Output the [x, y] coordinate of the center of the cell containing the given text.  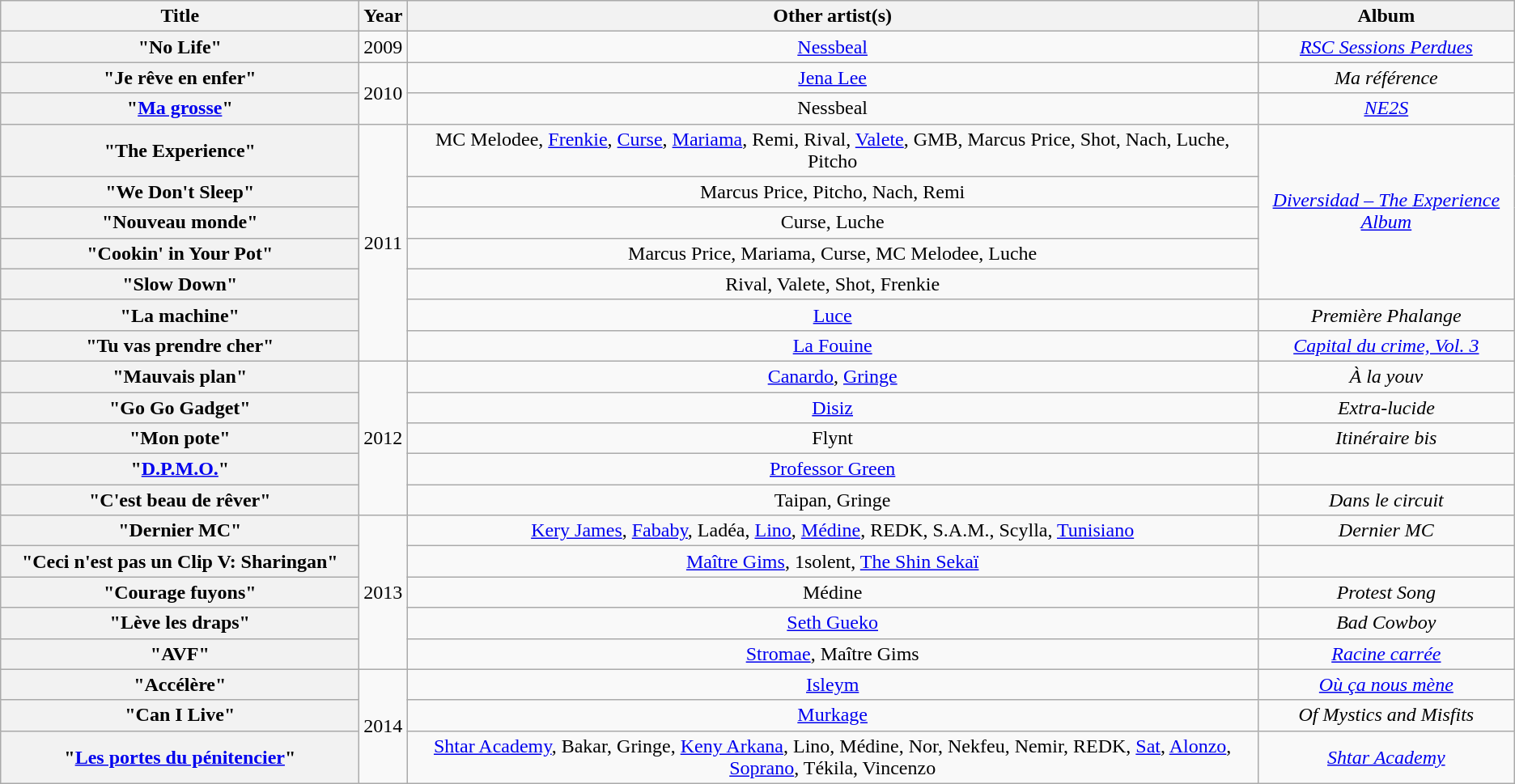
Shtar Academy [1386, 757]
Luce [833, 315]
Isleym [833, 684]
Title [180, 16]
2013 [384, 592]
À la youv [1386, 376]
"Les portes du pénitencier" [180, 757]
"Courage fuyons" [180, 592]
Rival, Valete, Shot, Frenkie [833, 284]
Ma référence [1386, 78]
2012 [384, 438]
"Nouveau monde" [180, 222]
Seth Gueko [833, 623]
NE2S [1386, 108]
Protest Song [1386, 592]
Other artist(s) [833, 16]
Diversidad – The Experience Album [1386, 212]
"No Life" [180, 47]
"Mauvais plan" [180, 376]
"Je rêve en enfer" [180, 78]
Maître Gims, 1solent, The Shin Sekaï [833, 562]
"Slow Down" [180, 284]
Marcus Price, Pitcho, Nach, Remi [833, 192]
Year [384, 16]
2011 [384, 243]
Médine [833, 592]
"Accélère" [180, 684]
RSC Sessions Perdues [1386, 47]
"La machine" [180, 315]
Racine carrée [1386, 654]
Album [1386, 16]
2014 [384, 727]
2010 [384, 93]
Première Phalange [1386, 315]
Taipan, Gringe [833, 500]
Professor Green [833, 469]
Flynt [833, 439]
"Lève les draps" [180, 623]
Disiz [833, 407]
Dans le circuit [1386, 500]
"Mon pote" [180, 439]
"Tu vas prendre cher" [180, 345]
"Cookin' in Your Pot" [180, 253]
Canardo, Gringe [833, 376]
Où ça nous mène [1386, 684]
Murkage [833, 715]
"The Experience" [180, 150]
2009 [384, 47]
MC Melodee, Frenkie, Curse, Mariama, Remi, Rival, Valete, GMB, Marcus Price, Shot, Nach, Luche, Pitcho [833, 150]
"C'est beau de rêver" [180, 500]
Kery James, Fababy, Ladéa, Lino, Médine, REDK, S.A.M., Scylla, Tunisiano [833, 531]
"D.P.M.O." [180, 469]
Shtar Academy, Bakar, Gringe, Keny Arkana, Lino, Médine, Nor, Nekfeu, Nemir, REDK, Sat, Alonzo, Soprano, Tékila, Vincenzo [833, 757]
Curse, Luche [833, 222]
Itinéraire bis [1386, 439]
"Can I Live" [180, 715]
La Fouine [833, 345]
"Ma grosse" [180, 108]
Of Mystics and Misfits [1386, 715]
Capital du crime, Vol. 3 [1386, 345]
"Ceci n'est pas un Clip V: Sharingan" [180, 562]
Dernier MC [1386, 531]
Jena Lee [833, 78]
"Dernier MC" [180, 531]
"AVF" [180, 654]
Extra-lucide [1386, 407]
Bad Cowboy [1386, 623]
"Go Go Gadget" [180, 407]
"We Don't Sleep" [180, 192]
Stromae, Maître Gims [833, 654]
Marcus Price, Mariama, Curse, MC Melodee, Luche [833, 253]
